Detect which cell encompasses the target text, then output its [X, Y] center coordinate. 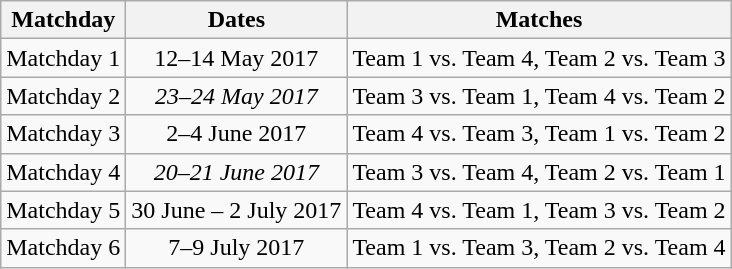
Dates [236, 20]
2–4 June 2017 [236, 134]
30 June – 2 July 2017 [236, 210]
Team 3 vs. Team 1, Team 4 vs. Team 2 [539, 96]
Team 1 vs. Team 4, Team 2 vs. Team 3 [539, 58]
23–24 May 2017 [236, 96]
Matchday 4 [64, 172]
Matchday [64, 20]
12–14 May 2017 [236, 58]
Team 3 vs. Team 4, Team 2 vs. Team 1 [539, 172]
Matches [539, 20]
Matchday 3 [64, 134]
Matchday 5 [64, 210]
Team 1 vs. Team 3, Team 2 vs. Team 4 [539, 248]
Matchday 1 [64, 58]
Matchday 2 [64, 96]
Team 4 vs. Team 1, Team 3 vs. Team 2 [539, 210]
Matchday 6 [64, 248]
Team 4 vs. Team 3, Team 1 vs. Team 2 [539, 134]
20–21 June 2017 [236, 172]
7–9 July 2017 [236, 248]
